Provide the [x, y] coordinate of the cell's center where the given text is located.  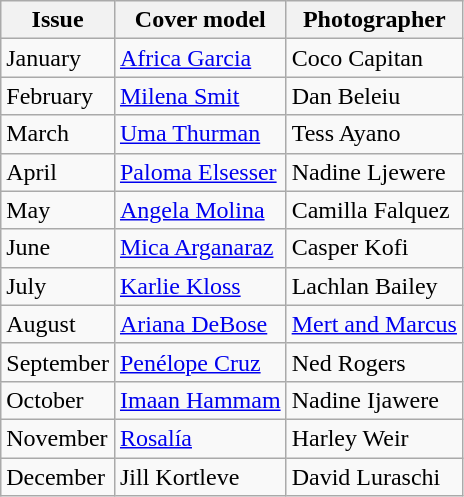
August [58, 324]
Penélope Cruz [200, 362]
Rosalía [200, 438]
December [58, 477]
Ned Rogers [374, 362]
May [58, 210]
Lachlan Bailey [374, 286]
October [58, 400]
Paloma Elsesser [200, 172]
September [58, 362]
Coco Capitan [374, 58]
Jill Kortleve [200, 477]
Uma Thurman [200, 134]
Mert and Marcus [374, 324]
Milena Smit [200, 96]
Imaan Hammam [200, 400]
March [58, 134]
April [58, 172]
Camilla Falquez [374, 210]
Dan Beleiu [374, 96]
Africa Garcia [200, 58]
Mica Arganaraz [200, 248]
Cover model [200, 20]
Ariana DeBose [200, 324]
January [58, 58]
Nadine Ijawere [374, 400]
July [58, 286]
Issue [58, 20]
June [58, 248]
November [58, 438]
Nadine Ljewere [374, 172]
Karlie Kloss [200, 286]
Photographer [374, 20]
Tess Ayano [374, 134]
Casper Kofi [374, 248]
Angela Molina [200, 210]
Harley Weir [374, 438]
David Luraschi [374, 477]
February [58, 96]
